Find where the given text appears and provide that cell's center as [x, y] coordinate. 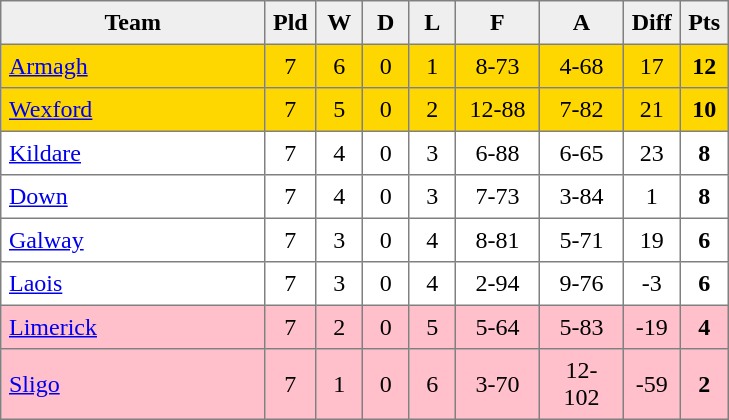
8-81 [497, 240]
Team [133, 23]
12-88 [497, 110]
5-83 [581, 327]
W [339, 23]
23 [651, 153]
6-88 [497, 153]
9-76 [581, 284]
-19 [651, 327]
5-71 [581, 240]
F [497, 23]
3-70 [497, 384]
12 [704, 66]
4-68 [581, 66]
3-84 [581, 197]
A [581, 23]
D [385, 23]
Laois [133, 284]
2-94 [497, 284]
Wexford [133, 110]
-59 [651, 384]
Limerick [133, 327]
Sligo [133, 384]
7-82 [581, 110]
8-73 [497, 66]
Pld [290, 23]
12-102 [581, 384]
Kildare [133, 153]
Pts [704, 23]
Armagh [133, 66]
Down [133, 197]
7-73 [497, 197]
19 [651, 240]
17 [651, 66]
6-65 [581, 153]
5-64 [497, 327]
-3 [651, 284]
L [432, 23]
10 [704, 110]
Diff [651, 23]
21 [651, 110]
Galway [133, 240]
